For the text-containing cell, return its midpoint in (X, Y) coordinate format. 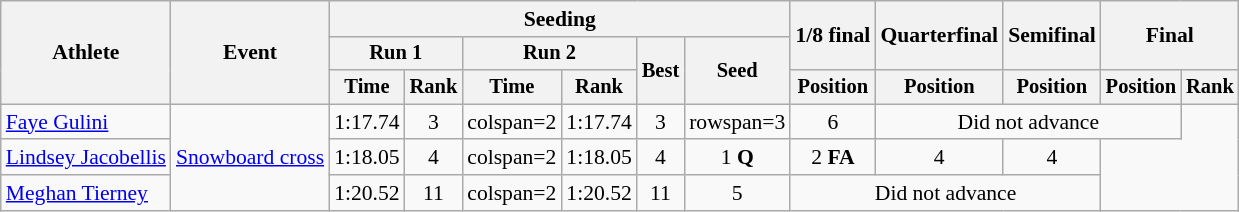
Semifinal (1052, 36)
Seed (737, 70)
1/8 final (832, 36)
6 (832, 122)
Lindsey Jacobellis (86, 158)
Run 1 (396, 54)
Event (250, 52)
5 (737, 193)
Meghan Tierney (86, 193)
Quarterfinal (939, 36)
2 FA (832, 158)
Snowboard cross (250, 158)
rowspan=3 (737, 122)
Best (660, 70)
Final (1170, 36)
Seeding (560, 19)
Athlete (86, 52)
Faye Gulini (86, 122)
Run 2 (550, 54)
1 Q (737, 158)
